Return the [x, y] coordinate for the center point of the cell that contains the specified text.  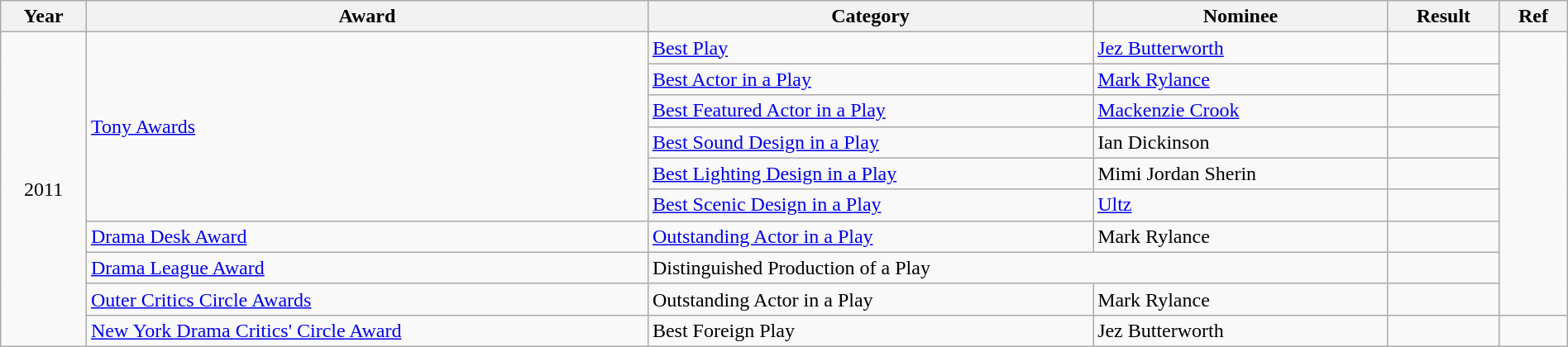
Best Actor in a Play [870, 79]
Nominee [1241, 17]
Ian Dickinson [1241, 142]
Award [367, 17]
Best Foreign Play [870, 330]
New York Drama Critics' Circle Award [367, 330]
Best Sound Design in a Play [870, 142]
Mimi Jordan Sherin [1241, 173]
Tony Awards [367, 126]
Category [870, 17]
2011 [44, 190]
Mackenzie Crook [1241, 111]
Ref [1533, 17]
Outer Critics Circle Awards [367, 299]
Best Lighting Design in a Play [870, 173]
Best Scenic Design in a Play [870, 205]
Year [44, 17]
Drama Desk Award [367, 236]
Best Play [870, 48]
Distinguished Production of a Play [1017, 268]
Ultz [1241, 205]
Result [1443, 17]
Drama League Award [367, 268]
Best Featured Actor in a Play [870, 111]
